Scan for the cell matching the given text and deliver its [X, Y] coordinate at center. 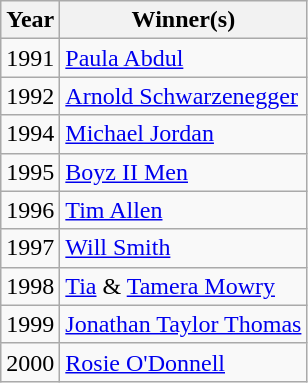
Rosie O'Donnell [184, 362]
1999 [30, 324]
1991 [30, 58]
1996 [30, 210]
Year [30, 20]
Jonathan Taylor Thomas [184, 324]
Boyz II Men [184, 172]
1998 [30, 286]
2000 [30, 362]
Paula Abdul [184, 58]
Arnold Schwarzenegger [184, 96]
Michael Jordan [184, 134]
Tim Allen [184, 210]
1992 [30, 96]
Winner(s) [184, 20]
Tia & Tamera Mowry [184, 286]
Will Smith [184, 248]
1997 [30, 248]
1994 [30, 134]
1995 [30, 172]
